Pinpoint the cell where the given text exists, returning its [X, Y] midpoint coordinate. 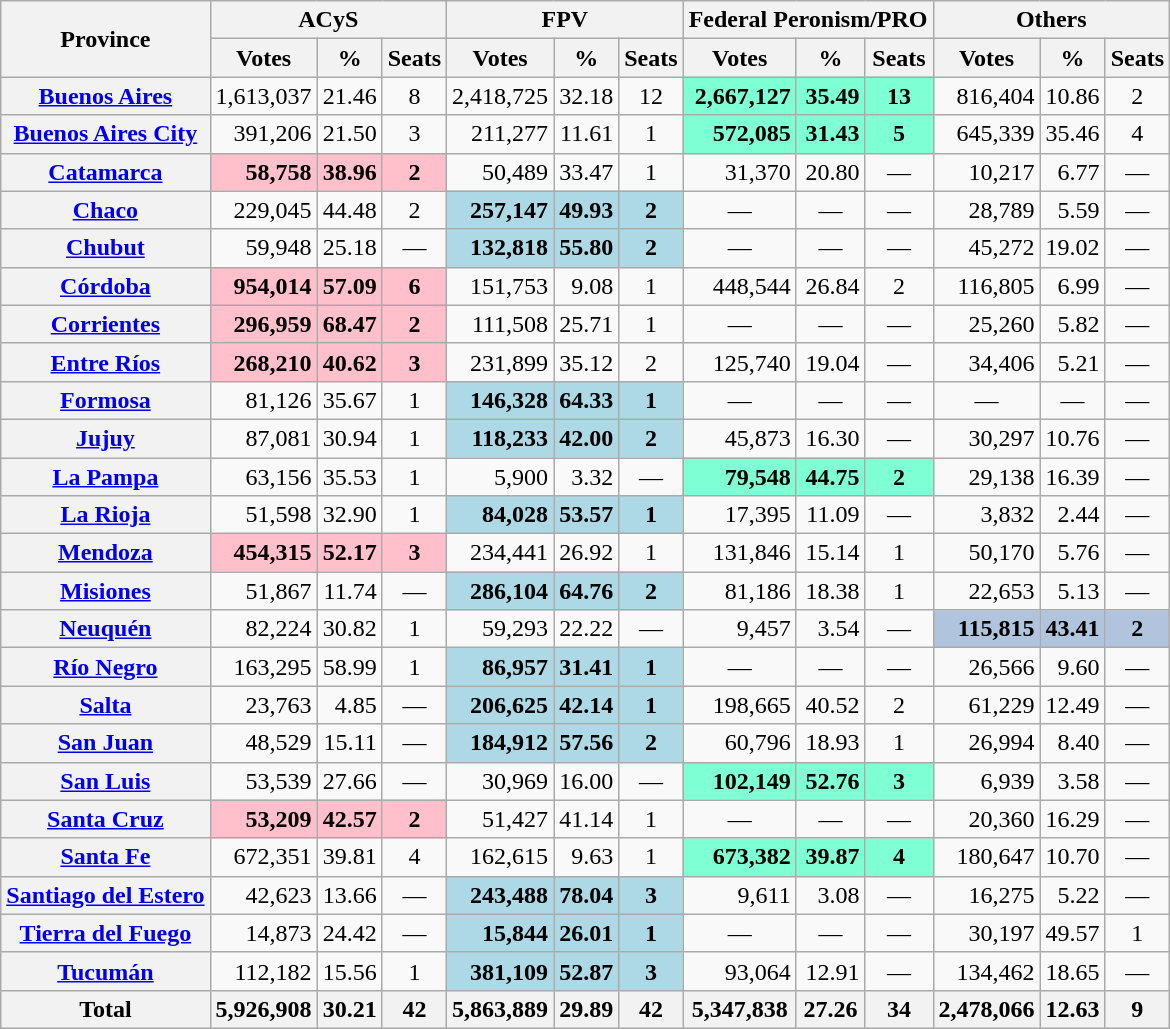
12 [651, 96]
151,753 [500, 286]
16,275 [986, 895]
954,014 [264, 286]
51,867 [264, 591]
30.82 [350, 629]
111,508 [500, 324]
8.40 [1072, 743]
5,347,838 [740, 1009]
64.76 [586, 591]
Jujuy [106, 438]
10.86 [1072, 96]
82,224 [264, 629]
40.62 [350, 362]
42.14 [586, 705]
43.41 [1072, 629]
35.67 [350, 400]
58.99 [350, 667]
3.32 [586, 477]
Tucumán [106, 971]
20.80 [830, 172]
19.02 [1072, 248]
La Pampa [106, 477]
5.76 [1072, 553]
16.29 [1072, 819]
31.43 [830, 134]
2,667,127 [740, 96]
132,818 [500, 248]
Entre Ríos [106, 362]
41.14 [586, 819]
9.08 [586, 286]
61,229 [986, 705]
15.11 [350, 743]
19.04 [830, 362]
5,926,908 [264, 1009]
13.66 [350, 895]
55.80 [586, 248]
28,789 [986, 210]
381,109 [500, 971]
16.00 [586, 781]
21.46 [350, 96]
81,186 [740, 591]
9,457 [740, 629]
118,233 [500, 438]
32.90 [350, 515]
26.92 [586, 553]
391,206 [264, 134]
31.41 [586, 667]
29,138 [986, 477]
32.18 [586, 96]
35.53 [350, 477]
42.57 [350, 819]
68.47 [350, 324]
11.09 [830, 515]
Catamarca [106, 172]
3.58 [1072, 781]
45,873 [740, 438]
38.96 [350, 172]
39.81 [350, 857]
115,815 [986, 629]
9.63 [586, 857]
229,045 [264, 210]
163,295 [264, 667]
12.91 [830, 971]
9.60 [1072, 667]
San Juan [106, 743]
2,478,066 [986, 1009]
112,182 [264, 971]
Tierra del Fuego [106, 933]
51,598 [264, 515]
31,370 [740, 172]
10.70 [1072, 857]
16.39 [1072, 477]
40.52 [830, 705]
53,539 [264, 781]
79,548 [740, 477]
Santa Cruz [106, 819]
5 [899, 134]
53.57 [586, 515]
42.00 [586, 438]
18.93 [830, 743]
25.18 [350, 248]
15.14 [830, 553]
10.76 [1072, 438]
44.75 [830, 477]
La Rioja [106, 515]
12.63 [1072, 1009]
15,844 [500, 933]
3.08 [830, 895]
234,441 [500, 553]
35.49 [830, 96]
FPV [566, 20]
ACyS [328, 20]
Chubut [106, 248]
672,351 [264, 857]
102,149 [740, 781]
268,210 [264, 362]
645,339 [986, 134]
Chaco [106, 210]
26.84 [830, 286]
52.17 [350, 553]
131,846 [740, 553]
51,427 [500, 819]
231,899 [500, 362]
34,406 [986, 362]
30.21 [350, 1009]
13 [899, 96]
180,647 [986, 857]
211,277 [500, 134]
81,126 [264, 400]
5.82 [1072, 324]
58,758 [264, 172]
30,969 [500, 781]
Formosa [106, 400]
3,832 [986, 515]
25,260 [986, 324]
5.13 [1072, 591]
Mendoza [106, 553]
27.26 [830, 1009]
454,315 [264, 553]
26,566 [986, 667]
572,085 [740, 134]
11.61 [586, 134]
2.44 [1072, 515]
206,625 [500, 705]
Others [1052, 20]
Province [106, 39]
49.57 [1072, 933]
816,404 [986, 96]
24.42 [350, 933]
29.89 [586, 1009]
22.22 [586, 629]
5.59 [1072, 210]
44.48 [350, 210]
57.56 [586, 743]
Río Negro [106, 667]
116,805 [986, 286]
6.99 [1072, 286]
64.33 [586, 400]
15.56 [350, 971]
Córdoba [106, 286]
45,272 [986, 248]
25.71 [586, 324]
26,994 [986, 743]
39.87 [830, 857]
243,488 [500, 895]
30,197 [986, 933]
17,395 [740, 515]
53,209 [264, 819]
San Luis [106, 781]
87,081 [264, 438]
Total [106, 1009]
42,623 [264, 895]
146,328 [500, 400]
50,170 [986, 553]
12.49 [1072, 705]
48,529 [264, 743]
125,740 [740, 362]
6 [414, 286]
21.50 [350, 134]
Santa Fe [106, 857]
60,796 [740, 743]
5,900 [500, 477]
Santiago del Estero [106, 895]
49.93 [586, 210]
Corrientes [106, 324]
Salta [106, 705]
198,665 [740, 705]
Buenos Aires City [106, 134]
22,653 [986, 591]
30,297 [986, 438]
296,959 [264, 324]
9,611 [740, 895]
Federal Peronism/PRO [808, 20]
78.04 [586, 895]
134,462 [986, 971]
20,360 [986, 819]
673,382 [740, 857]
52.87 [586, 971]
35.46 [1072, 134]
18.38 [830, 591]
33.47 [586, 172]
52.76 [830, 781]
5.22 [1072, 895]
2,418,725 [500, 96]
26.01 [586, 933]
59,293 [500, 629]
93,064 [740, 971]
4.85 [350, 705]
8 [414, 96]
286,104 [500, 591]
5,863,889 [500, 1009]
59,948 [264, 248]
1,613,037 [264, 96]
162,615 [500, 857]
50,489 [500, 172]
5.21 [1072, 362]
84,028 [500, 515]
3.54 [830, 629]
16.30 [830, 438]
86,957 [500, 667]
18.65 [1072, 971]
34 [899, 1009]
184,912 [500, 743]
6.77 [1072, 172]
10,217 [986, 172]
9 [1137, 1009]
257,147 [500, 210]
57.09 [350, 286]
30.94 [350, 438]
11.74 [350, 591]
14,873 [264, 933]
35.12 [586, 362]
27.66 [350, 781]
23,763 [264, 705]
63,156 [264, 477]
Buenos Aires [106, 96]
Neuquén [106, 629]
448,544 [740, 286]
6,939 [986, 781]
Misiones [106, 591]
